Output the [x, y] coordinate of the center of the cell containing the given text.  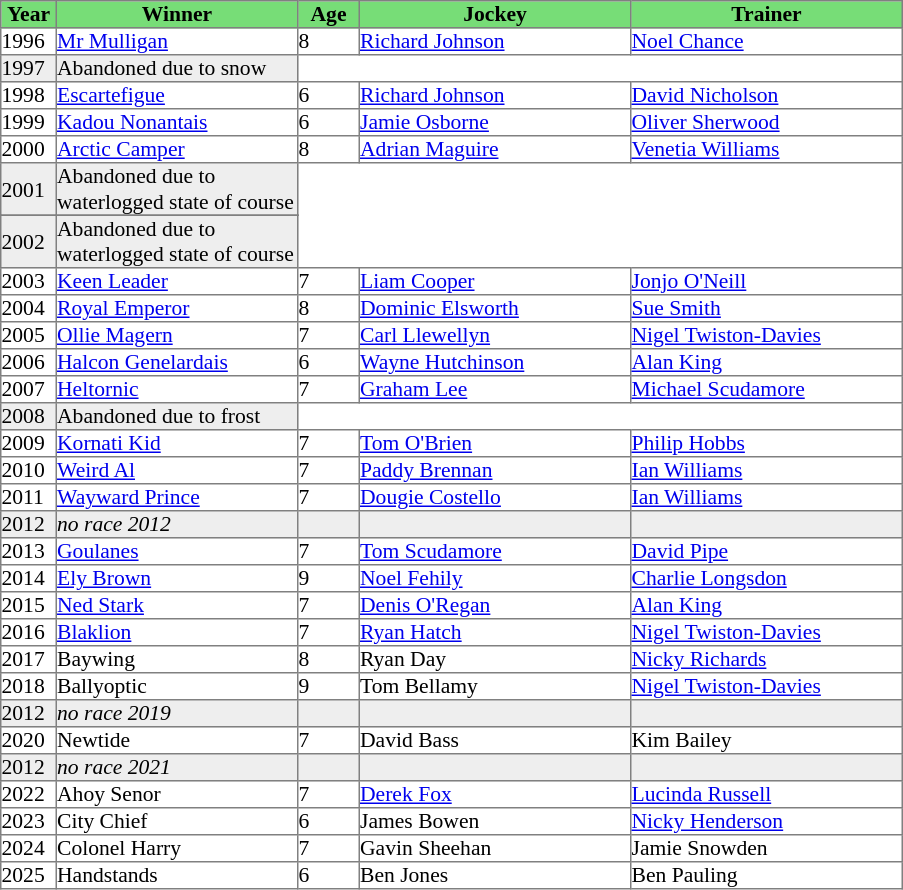
2018 [29, 686]
2004 [29, 308]
Newtide [177, 740]
Noel Fehily [495, 578]
James Bowen [495, 822]
2003 [29, 282]
Dominic Elsworth [495, 308]
Year [29, 14]
Lucinda Russell [767, 794]
Nicky Richards [767, 660]
Age [329, 14]
David Nicholson [767, 96]
Liam Cooper [495, 282]
Jamie Osborne [495, 122]
Tom Scudamore [495, 552]
Halcon Genelardais [177, 362]
Venetia Williams [767, 150]
Ben Jones [495, 876]
Ryan Hatch [495, 632]
2007 [29, 390]
no race 2021 [177, 768]
Oliver Sherwood [767, 122]
Wayward Prince [177, 498]
2000 [29, 150]
Derek Fox [495, 794]
Graham Lee [495, 390]
2011 [29, 498]
David Bass [495, 740]
no race 2019 [177, 714]
2024 [29, 848]
Nicky Henderson [767, 822]
Ryan Day [495, 660]
2020 [29, 740]
Denis O'Regan [495, 606]
1998 [29, 96]
Gavin Sheehan [495, 848]
Paddy Brennan [495, 470]
2025 [29, 876]
Kim Bailey [767, 740]
Mr Mulligan [177, 42]
Trainer [767, 14]
Blaklion [177, 632]
1999 [29, 122]
Sue Smith [767, 308]
2013 [29, 552]
David Pipe [767, 552]
Dougie Costello [495, 498]
Colonel Harry [177, 848]
Carl Llewellyn [495, 336]
Arctic Camper [177, 150]
Ballyoptic [177, 686]
2016 [29, 632]
2010 [29, 470]
Charlie Longsdon [767, 578]
Abandoned due to snow [177, 68]
Ollie Magern [177, 336]
Michael Scudamore [767, 390]
Jonjo O'Neill [767, 282]
Kornati Kid [177, 444]
Adrian Maguire [495, 150]
Tom O'Brien [495, 444]
2009 [29, 444]
Ned Stark [177, 606]
no race 2012 [177, 524]
Abandoned due to frost [177, 416]
2001 [29, 189]
Winner [177, 14]
Royal Emperor [177, 308]
Ely Brown [177, 578]
Weird Al [177, 470]
Baywing [177, 660]
Kadou Nonantais [177, 122]
2015 [29, 606]
Philip Hobbs [767, 444]
Tom Bellamy [495, 686]
Escartefigue [177, 96]
Goulanes [177, 552]
Heltornic [177, 390]
2014 [29, 578]
2002 [29, 241]
1997 [29, 68]
Keen Leader [177, 282]
2006 [29, 362]
2023 [29, 822]
2022 [29, 794]
1996 [29, 42]
Jamie Snowden [767, 848]
2008 [29, 416]
Jockey [495, 14]
Wayne Hutchinson [495, 362]
Ahoy Senor [177, 794]
2017 [29, 660]
Ben Pauling [767, 876]
Noel Chance [767, 42]
2005 [29, 336]
City Chief [177, 822]
Handstands [177, 876]
